Find where the given text appears and provide that cell's center as [X, Y] coordinate. 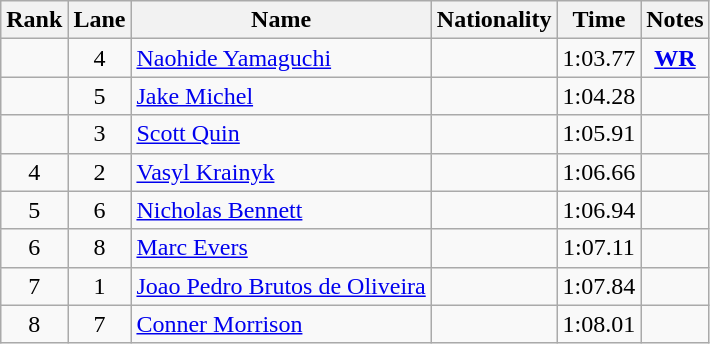
1:06.94 [599, 210]
Lane [100, 20]
Rank [34, 20]
1:04.28 [599, 96]
Jake Michel [281, 96]
Notes [675, 20]
Name [281, 20]
Vasyl Krainyk [281, 172]
2 [100, 172]
WR [675, 58]
1:06.66 [599, 172]
Time [599, 20]
1:08.01 [599, 324]
1:03.77 [599, 58]
Naohide Yamaguchi [281, 58]
1:07.84 [599, 286]
Scott Quin [281, 134]
Marc Evers [281, 248]
3 [100, 134]
1 [100, 286]
Nicholas Bennett [281, 210]
Conner Morrison [281, 324]
1:07.11 [599, 248]
Nationality [494, 20]
1:05.91 [599, 134]
Joao Pedro Brutos de Oliveira [281, 286]
